Scan for the cell matching the given text and deliver its [X, Y] coordinate at center. 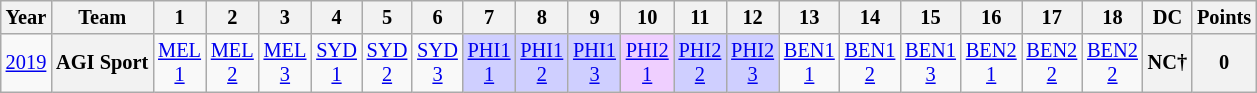
7 [490, 17]
PHI23 [752, 63]
MEL2 [232, 63]
2019 [26, 63]
10 [648, 17]
0 [1224, 63]
BEN21 [992, 63]
SYD2 [387, 63]
3 [286, 17]
PHI22 [700, 63]
13 [810, 17]
4 [336, 17]
BEN12 [870, 63]
14 [870, 17]
6 [437, 17]
PHI12 [542, 63]
5 [387, 17]
8 [542, 17]
12 [752, 17]
Year [26, 17]
NC† [1168, 63]
PHI11 [490, 63]
BEN13 [930, 63]
11 [700, 17]
PHI21 [648, 63]
MEL3 [286, 63]
15 [930, 17]
18 [1112, 17]
PHI13 [594, 63]
Points [1224, 17]
9 [594, 17]
2 [232, 17]
AGI Sport [102, 63]
DC [1168, 17]
Team [102, 17]
MEL1 [180, 63]
1 [180, 17]
16 [992, 17]
17 [1052, 17]
SYD1 [336, 63]
SYD3 [437, 63]
BEN11 [810, 63]
